Return [X, Y] of the center of cell containing provided text 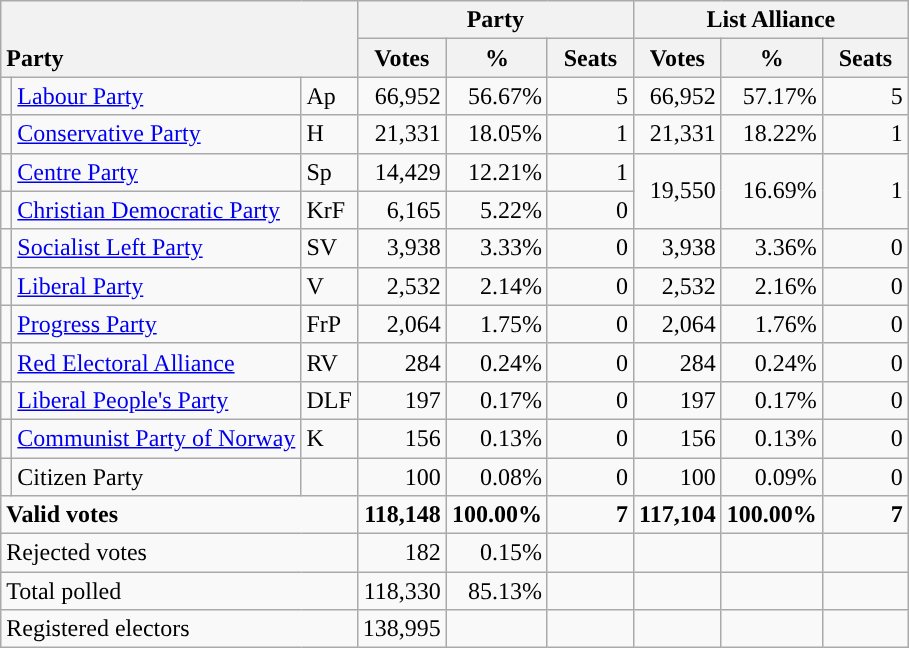
1.76% [772, 324]
5.22% [496, 210]
12.21% [496, 172]
H [329, 134]
Ap [329, 96]
Valid votes [180, 515]
KrF [329, 210]
85.13% [496, 591]
FrP [329, 324]
Conservative Party [156, 134]
Socialist Left Party [156, 248]
118,148 [402, 515]
6,165 [402, 210]
117,104 [677, 515]
2.14% [496, 286]
List Alliance [770, 20]
Labour Party [156, 96]
182 [402, 553]
DLF [329, 400]
SV [329, 248]
Rejected votes [180, 553]
Total polled [180, 591]
3.33% [496, 248]
1.75% [496, 324]
Centre Party [156, 172]
57.17% [772, 96]
118,330 [402, 591]
Registered electors [180, 629]
16.69% [772, 191]
19,550 [677, 191]
0.08% [496, 477]
14,429 [402, 172]
56.67% [496, 96]
Citizen Party [156, 477]
RV [329, 362]
Red Electoral Alliance [156, 362]
0.09% [772, 477]
18.22% [772, 134]
Sp [329, 172]
Liberal Party [156, 286]
Christian Democratic Party [156, 210]
18.05% [496, 134]
0.15% [496, 553]
2.16% [772, 286]
V [329, 286]
Progress Party [156, 324]
Liberal People's Party [156, 400]
138,995 [402, 629]
3.36% [772, 248]
K [329, 438]
Communist Party of Norway [156, 438]
